Find where the given text appears and provide that cell's center as (x, y) coordinate. 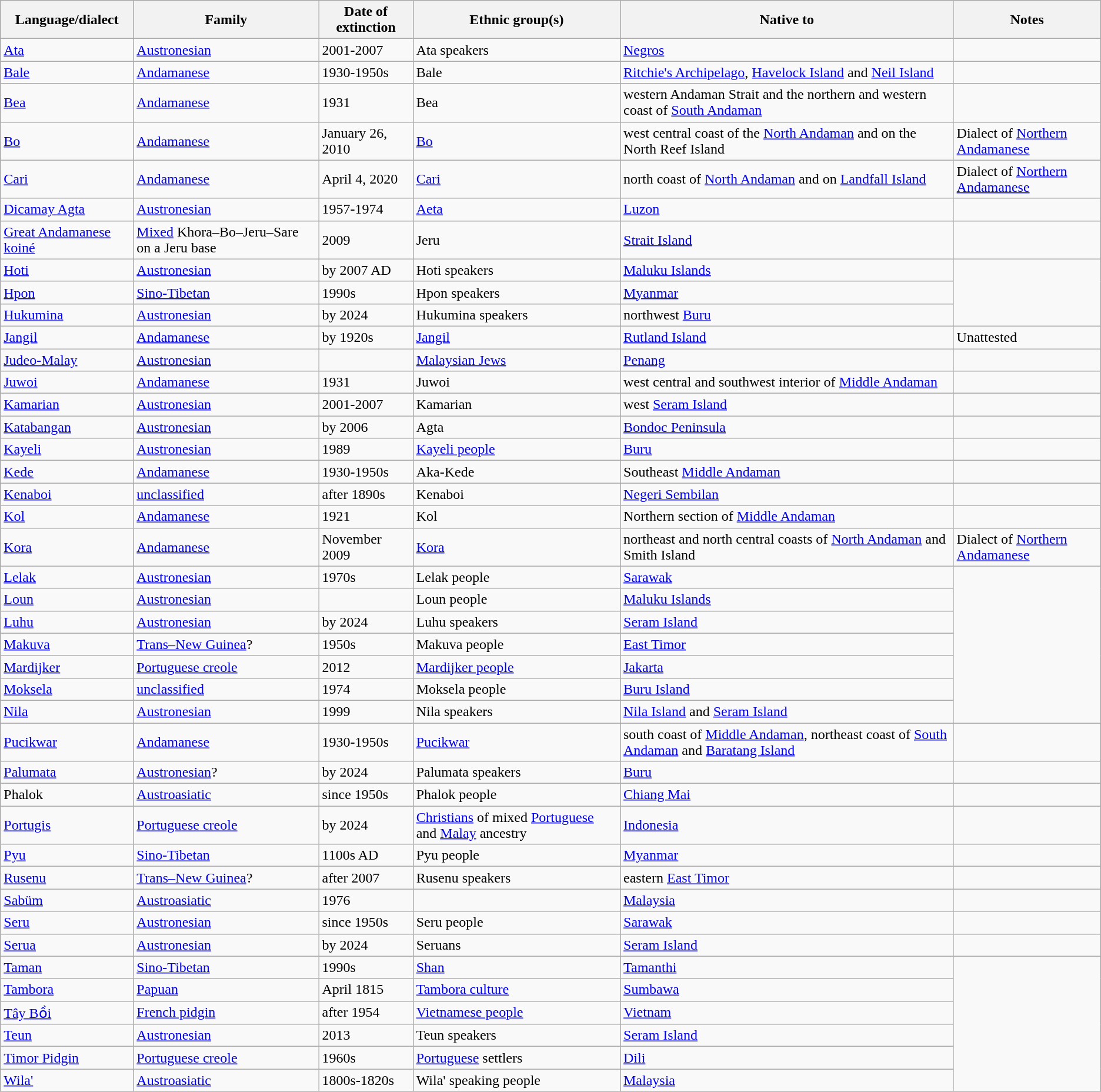
Notes (1027, 20)
eastern East Timor (787, 878)
Lelak people (516, 577)
2013 (366, 1036)
Rutland Island (787, 337)
Ethnic group(s) (516, 20)
west Seram Island (787, 405)
1999 (366, 711)
Rusenu (67, 878)
Phalok people (516, 795)
Northern section of Middle Andaman (787, 517)
1970s (366, 577)
Bondoc Peninsula (787, 427)
by 2006 (366, 427)
Dicamay Agta (67, 209)
after 1890s (366, 494)
Pyu people (516, 855)
Sabüm (67, 900)
Wila' (67, 1080)
Unattested (1027, 337)
Mardijker (67, 667)
Luhu (67, 622)
Buru Island (787, 689)
Papuan (226, 990)
Seru (67, 923)
by 2007 AD (366, 270)
Native to (787, 20)
Agta (516, 427)
1957-1974 (366, 209)
Southeast Middle Andaman (787, 472)
Lelak (67, 577)
Portugis (67, 825)
Chiang Mai (787, 795)
January 26, 2010 (366, 141)
Christians of mixed Portuguese and Malay ancestry (516, 825)
Penang (787, 359)
Sumbawa (787, 990)
Ata (67, 50)
Nila Island and Seram Island (787, 711)
Loun people (516, 600)
Ritchie's Archipelago, Havelock Island and Neil Island (787, 72)
1960s (366, 1058)
French pidgin (226, 1013)
Palumata speakers (516, 773)
after 2007 (366, 878)
Tây Bồi (67, 1013)
Moksela (67, 689)
Katabangan (67, 427)
East Timor (787, 644)
November 2009 (366, 547)
Rusenu speakers (516, 878)
Hpon speakers (516, 292)
Tambora (67, 990)
Phalok (67, 795)
Hukumina speakers (516, 315)
Pyu (67, 855)
1974 (366, 689)
Moksela people (516, 689)
Judeo-Malay (67, 359)
Tambora culture (516, 990)
Hoti (67, 270)
northwest Buru (787, 315)
Hukumina (67, 315)
western Andaman Strait and the northern and western coast of South Andaman (787, 102)
Shan (516, 967)
Tamanthi (787, 967)
2012 (366, 667)
west central and southwest interior of Middle Andaman (787, 382)
Indonesia (787, 825)
west central coast of the North Andaman and on the North Reef Island (787, 141)
Makuva (67, 644)
1976 (366, 900)
Mardijker people (516, 667)
2009 (366, 240)
Hoti speakers (516, 270)
Ata speakers (516, 50)
northeast and north central coasts of North Andaman and Smith Island (787, 547)
1950s (366, 644)
after 1954 (366, 1013)
Negeri Sembilan (787, 494)
Negros (787, 50)
April 1815 (366, 990)
Luhu speakers (516, 622)
April 4, 2020 (366, 179)
Seruans (516, 945)
north coast of North Andaman and on Landfall Island (787, 179)
Malaysian Jews (516, 359)
1989 (366, 450)
1921 (366, 517)
Date of extinction (366, 20)
1100s AD (366, 855)
Dili (787, 1058)
Loun (67, 600)
Makuva people (516, 644)
Jakarta (787, 667)
Teun (67, 1036)
Mixed Khora–Bo–Jeru–Sare on a Jeru base (226, 240)
1800s-1820s (366, 1080)
Kayeli (67, 450)
Strait Island (787, 240)
Wila' speaking people (516, 1080)
Serua (67, 945)
Aka-Kede (516, 472)
Kayeli people (516, 450)
Language/dialect (67, 20)
Vietnam (787, 1013)
Hpon (67, 292)
Teun speakers (516, 1036)
Luzon (787, 209)
Seru people (516, 923)
Portuguese settlers (516, 1058)
Vietnamese people (516, 1013)
Austronesian? (226, 773)
Timor Pidgin (67, 1058)
by 1920s (366, 337)
Nila speakers (516, 711)
Aeta (516, 209)
Jeru (516, 240)
Nila (67, 711)
south coast of Middle Andaman, northeast coast of South Andaman and Baratang Island (787, 741)
Family (226, 20)
Taman (67, 967)
Kede (67, 472)
Palumata (67, 773)
Great Andamanese koiné (67, 240)
